Provide the [x, y] coordinate of the cell's center where the given text is located.  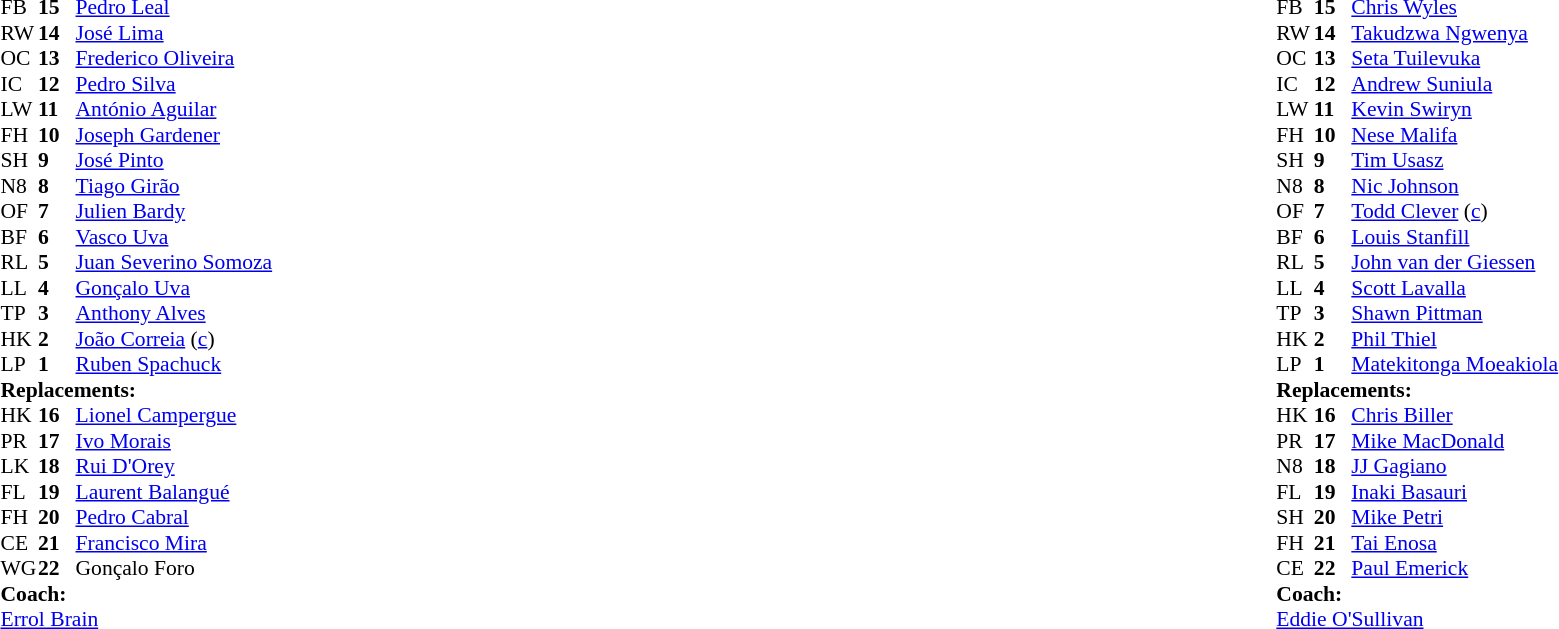
Nic Johnson [1454, 186]
Frederico Oliveira [174, 59]
Takudzwa Ngwenya [1454, 33]
John van der Giessen [1454, 263]
JJ Gagiano [1454, 467]
Lionel Campergue [174, 415]
António Aguilar [174, 109]
Tim Usasz [1454, 161]
Kevin Swiryn [1454, 109]
Ivo Morais [174, 441]
LK [19, 467]
Julien Bardy [174, 211]
Mike Petri [1454, 517]
Matekitonga Moeakiola [1454, 365]
Mike MacDonald [1454, 441]
Louis Stanfill [1454, 237]
Seta Tuilevuka [1454, 59]
WG [19, 569]
Shawn Pittman [1454, 313]
Vasco Uva [174, 237]
João Correia (c) [174, 339]
Rui D'Orey [174, 467]
Nese Malifa [1454, 135]
Pedro Silva [174, 84]
José Lima [174, 33]
Scott Lavalla [1454, 288]
Phil Thiel [1454, 339]
Anthony Alves [174, 313]
Chris Biller [1454, 415]
Laurent Balangué [174, 492]
Ruben Spachuck [174, 365]
Tiago Girão [174, 186]
Francisco Mira [174, 543]
Inaki Basauri [1454, 492]
Joseph Gardener [174, 135]
Andrew Suniula [1454, 84]
Pedro Cabral [174, 517]
Paul Emerick [1454, 569]
José Pinto [174, 161]
Tai Enosa [1454, 543]
Todd Clever (c) [1454, 211]
Juan Severino Somoza [174, 263]
Gonçalo Uva [174, 288]
Gonçalo Foro [174, 569]
